From the cell containing the given text, extract its center point as (X, Y) coordinate. 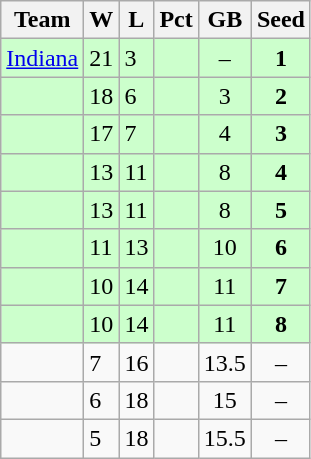
GB (224, 20)
17 (102, 134)
15 (224, 400)
Indiana (42, 58)
16 (136, 362)
2 (280, 96)
Pct (176, 20)
21 (102, 58)
L (136, 20)
Seed (280, 20)
1 (280, 58)
Team (42, 20)
W (102, 20)
15.5 (224, 438)
13.5 (224, 362)
